Output the (x, y) coordinate of the center of the cell containing the given text.  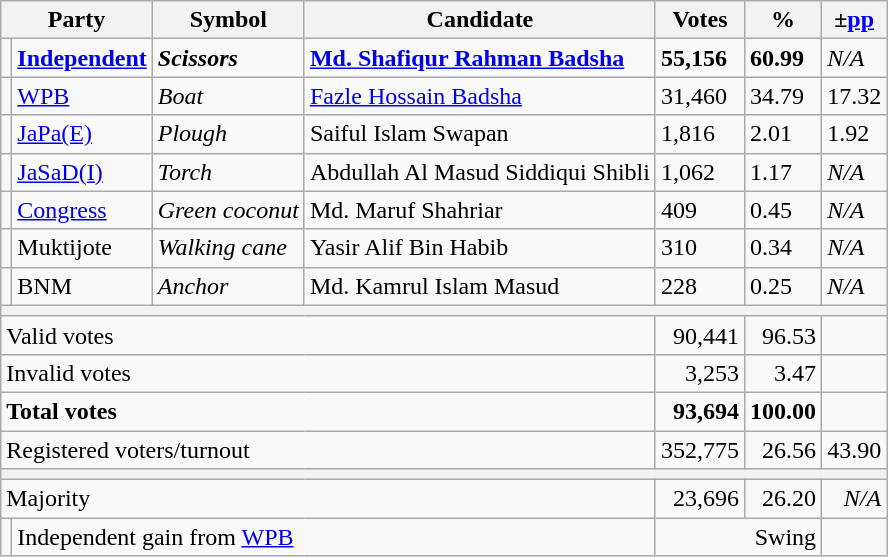
Plough (228, 134)
1.92 (854, 134)
Saiful Islam Swapan (480, 134)
Boat (228, 96)
Valid votes (328, 335)
310 (700, 248)
1,816 (700, 134)
26.20 (784, 499)
26.56 (784, 449)
Md. Shafiqur Rahman Badsha (480, 58)
23,696 (700, 499)
96.53 (784, 335)
Invalid votes (328, 373)
2.01 (784, 134)
Scissors (228, 58)
Walking cane (228, 248)
Md. Maruf Shahriar (480, 210)
3.47 (784, 373)
Votes (700, 20)
1.17 (784, 172)
Registered voters/turnout (328, 449)
Yasir Alif Bin Habib (480, 248)
Md. Kamrul Islam Masud (480, 286)
0.25 (784, 286)
Party (77, 20)
31,460 (700, 96)
17.32 (854, 96)
228 (700, 286)
55,156 (700, 58)
352,775 (700, 449)
Total votes (328, 411)
Anchor (228, 286)
JaPa(E) (82, 134)
409 (700, 210)
Symbol (228, 20)
Independent (82, 58)
Independent gain from WPB (334, 537)
90,441 (700, 335)
Abdullah Al Masud Siddiqui Shibli (480, 172)
Congress (82, 210)
3,253 (700, 373)
Green coconut (228, 210)
100.00 (784, 411)
% (784, 20)
0.34 (784, 248)
Swing (738, 537)
Candidate (480, 20)
JaSaD(I) (82, 172)
60.99 (784, 58)
Torch (228, 172)
93,694 (700, 411)
±pp (854, 20)
Muktijote (82, 248)
WPB (82, 96)
43.90 (854, 449)
0.45 (784, 210)
Majority (328, 499)
BNM (82, 286)
34.79 (784, 96)
Fazle Hossain Badsha (480, 96)
1,062 (700, 172)
